From the cell containing the given text, extract its center point as (x, y) coordinate. 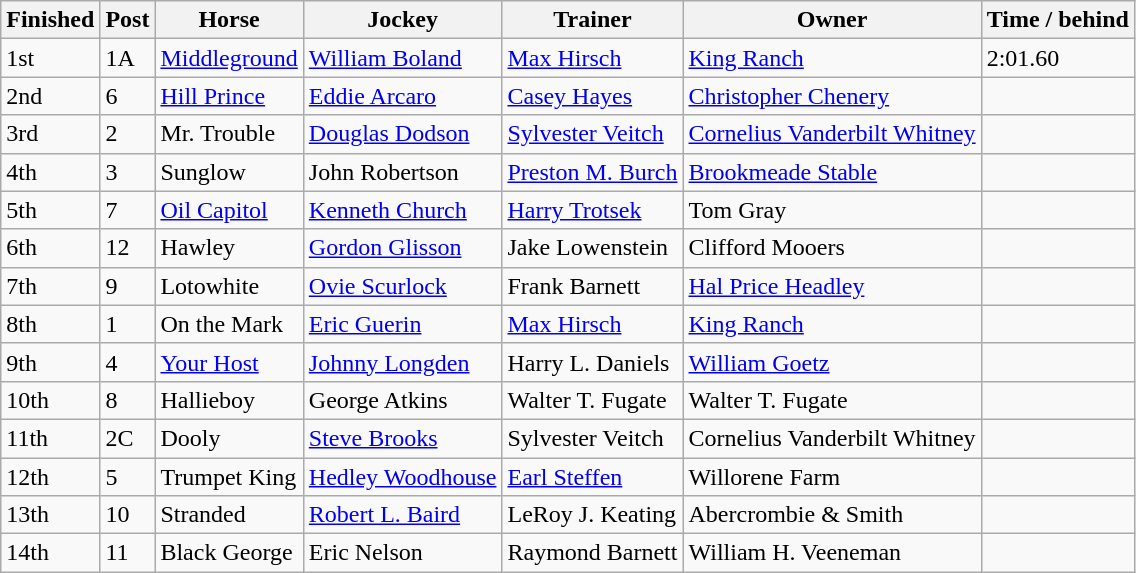
Eddie Arcaro (402, 96)
Brookmeade Stable (832, 172)
Douglas Dodson (402, 134)
Jockey (402, 20)
2:01.60 (1058, 58)
Trumpet King (229, 477)
Trainer (592, 20)
11th (50, 438)
1st (50, 58)
Horse (229, 20)
4th (50, 172)
5th (50, 210)
8 (128, 400)
John Robertson (402, 172)
Hallieboy (229, 400)
Dooly (229, 438)
Christopher Chenery (832, 96)
3 (128, 172)
Gordon Glisson (402, 248)
Eric Nelson (402, 553)
Steve Brooks (402, 438)
Preston M. Burch (592, 172)
9th (50, 362)
Hill Prince (229, 96)
Jake Lowenstein (592, 248)
LeRoy J. Keating (592, 515)
8th (50, 324)
Harry Trotsek (592, 210)
Sunglow (229, 172)
Raymond Barnett (592, 553)
11 (128, 553)
13th (50, 515)
Eric Guerin (402, 324)
2nd (50, 96)
George Atkins (402, 400)
Finished (50, 20)
5 (128, 477)
Hal Price Headley (832, 286)
Robert L. Baird (402, 515)
1 (128, 324)
10 (128, 515)
6th (50, 248)
1A (128, 58)
Harry L. Daniels (592, 362)
Time / behind (1058, 20)
Abercrombie & Smith (832, 515)
William H. Veeneman (832, 553)
12 (128, 248)
4 (128, 362)
14th (50, 553)
Ovie Scurlock (402, 286)
On the Mark (229, 324)
Casey Hayes (592, 96)
Hawley (229, 248)
2 (128, 134)
Tom Gray (832, 210)
Black George (229, 553)
William Boland (402, 58)
Your Host (229, 362)
Willorene Farm (832, 477)
Mr. Trouble (229, 134)
12th (50, 477)
Kenneth Church (402, 210)
2C (128, 438)
Earl Steffen (592, 477)
Stranded (229, 515)
7th (50, 286)
Owner (832, 20)
Johnny Longden (402, 362)
7 (128, 210)
Post (128, 20)
9 (128, 286)
3rd (50, 134)
Lotowhite (229, 286)
Clifford Mooers (832, 248)
Hedley Woodhouse (402, 477)
6 (128, 96)
Oil Capitol (229, 210)
10th (50, 400)
Middleground (229, 58)
William Goetz (832, 362)
Frank Barnett (592, 286)
